Scan for the cell matching the given text and deliver its [X, Y] coordinate at center. 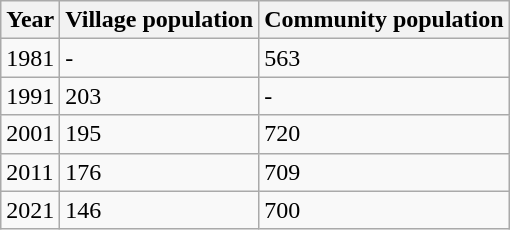
709 [384, 172]
195 [160, 134]
Village population [160, 20]
1991 [30, 96]
1981 [30, 58]
2021 [30, 210]
720 [384, 134]
2011 [30, 172]
146 [160, 210]
203 [160, 96]
563 [384, 58]
Year [30, 20]
Community population [384, 20]
700 [384, 210]
2001 [30, 134]
176 [160, 172]
